Pinpoint the cell where the given text exists, returning its (x, y) midpoint coordinate. 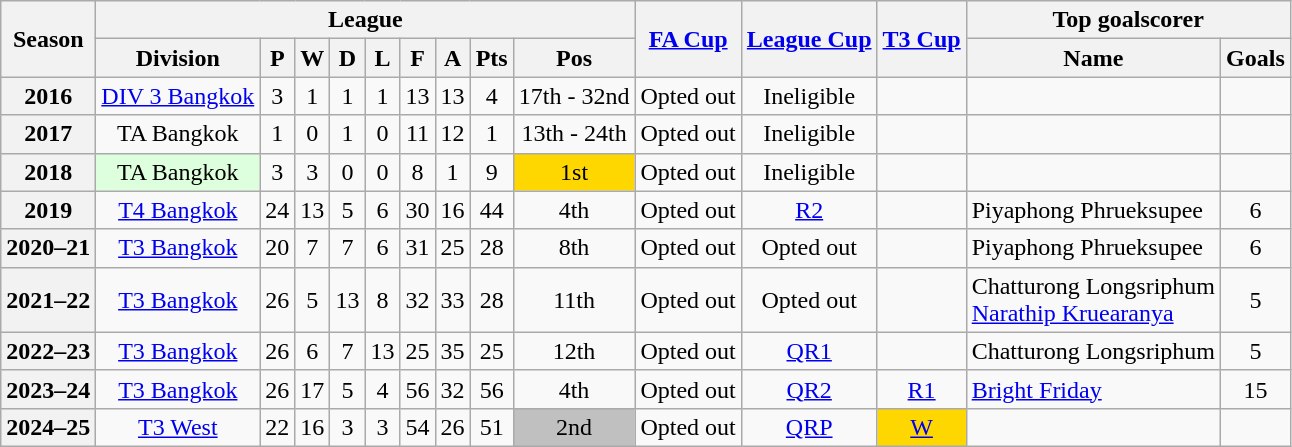
QRP (809, 427)
12 (452, 134)
D (348, 58)
35 (452, 351)
9 (492, 172)
2024–25 (48, 427)
FA Cup (688, 39)
Season (48, 39)
2nd (574, 427)
P (278, 58)
R2 (809, 210)
DIV 3 Bangkok (178, 96)
Pts (492, 58)
54 (418, 427)
11 (418, 134)
11th (574, 300)
12th (574, 351)
Division (178, 58)
Name (1093, 58)
1st (574, 172)
2022–23 (48, 351)
13th - 24th (574, 134)
2019 (48, 210)
31 (418, 248)
24 (278, 210)
51 (492, 427)
30 (418, 210)
QR2 (809, 389)
Top goalscorer (1128, 20)
Bright Friday (1093, 389)
L (382, 58)
2016 (48, 96)
T3 West (178, 427)
Pos (574, 58)
2023–24 (48, 389)
League (366, 20)
8th (574, 248)
2017 (48, 134)
R1 (922, 389)
17 (312, 389)
44 (492, 210)
Chatturong Longsriphum Narathip Kruearanya (1093, 300)
2018 (48, 172)
20 (278, 248)
2020–21 (48, 248)
Chatturong Longsriphum (1093, 351)
League Cup (809, 39)
22 (278, 427)
T3 Cup (922, 39)
QR1 (809, 351)
17th - 32nd (574, 96)
Goals (1256, 58)
F (418, 58)
T4 Bangkok (178, 210)
33 (452, 300)
15 (1256, 389)
2021–22 (48, 300)
A (452, 58)
